Search for the cell housing the specified text and yield its [X, Y] center coordinate. 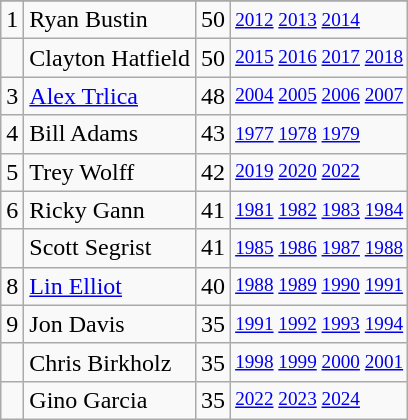
43 [214, 134]
3 [12, 96]
Lin Elliot [110, 286]
2012 2013 2014 [320, 20]
2004 2005 2006 2007 [320, 96]
Trey Wolff [110, 172]
1 [12, 20]
6 [12, 210]
Alex Trlica [110, 96]
5 [12, 172]
Chris Birkholz [110, 362]
Ricky Gann [110, 210]
Clayton Hatfield [110, 58]
1981 1982 1983 1984 [320, 210]
48 [214, 96]
2019 2020 2022 [320, 172]
40 [214, 286]
Scott Segrist [110, 248]
42 [214, 172]
1985 1986 1987 1988 [320, 248]
Jon Davis [110, 324]
8 [12, 286]
1998 1999 2000 2001 [320, 362]
Bill Adams [110, 134]
1988 1989 1990 1991 [320, 286]
4 [12, 134]
Ryan Bustin [110, 20]
1991 1992 1993 1994 [320, 324]
Gino Garcia [110, 400]
9 [12, 324]
2015 2016 2017 2018 [320, 58]
2022 2023 2024 [320, 400]
1977 1978 1979 [320, 134]
